Scan for the cell matching the given text and deliver its (x, y) coordinate at center. 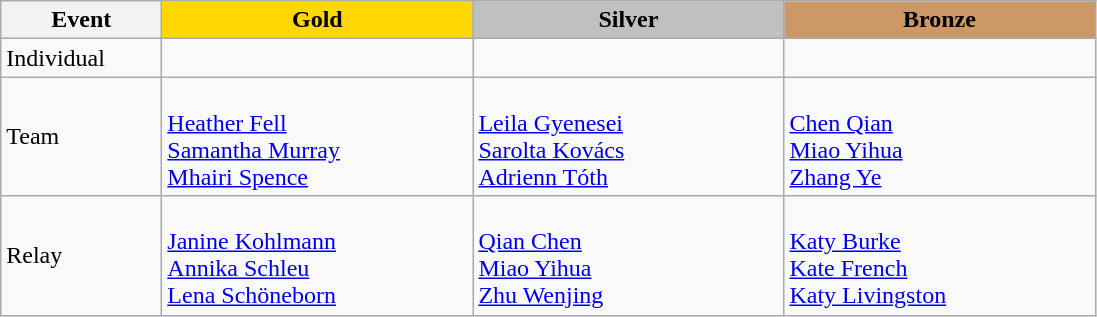
Individual (82, 58)
Janine KohlmannAnnika SchleuLena Schöneborn (318, 256)
Chen QianMiao YihuaZhang Ye (940, 136)
Katy BurkeKate FrenchKaty Livingston (940, 256)
Event (82, 20)
Leila GyeneseiSarolta KovácsAdrienn Tóth (628, 136)
Team (82, 136)
Gold (318, 20)
Bronze (940, 20)
Silver (628, 20)
Qian ChenMiao YihuaZhu Wenjing (628, 256)
Heather FellSamantha MurrayMhairi Spence (318, 136)
Relay (82, 256)
